Output the [X, Y] coordinate of the center of the cell containing the given text.  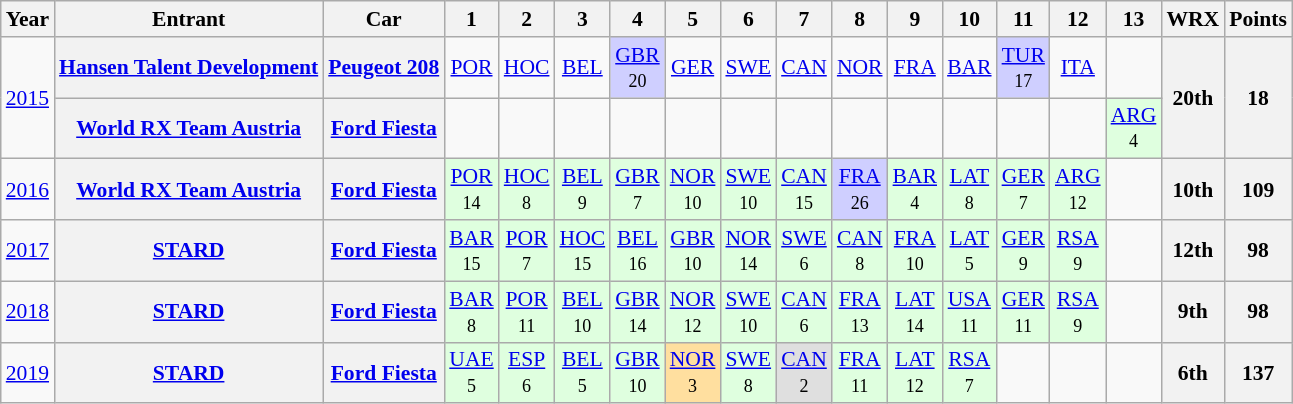
NOR14 [748, 250]
FRA13 [860, 312]
ESP6 [527, 372]
10 [970, 19]
BEL5 [582, 372]
6 [748, 19]
BAR4 [916, 190]
NOR3 [693, 372]
BEL [582, 68]
HOC [527, 68]
NOR [860, 68]
POR11 [527, 312]
FRA11 [860, 372]
Hansen Talent Development [188, 68]
CAN2 [804, 372]
2017 [28, 250]
2018 [28, 312]
5 [693, 19]
Peugeot 208 [384, 68]
SWE8 [748, 372]
HOC8 [527, 190]
BAR8 [472, 312]
7 [804, 19]
GBR20 [638, 68]
4 [638, 19]
FRA [916, 68]
GER [693, 68]
ITA [1078, 68]
CAN6 [804, 312]
BAR [970, 68]
FRA26 [860, 190]
2015 [28, 98]
LAT5 [970, 250]
18 [1258, 98]
RSA7 [970, 372]
TUR17 [1024, 68]
2 [527, 19]
BAR15 [472, 250]
BEL10 [582, 312]
FRA10 [916, 250]
ARG12 [1078, 190]
BEL9 [582, 190]
12 [1078, 19]
WRX [1192, 19]
2016 [28, 190]
8 [860, 19]
2019 [28, 372]
GER11 [1024, 312]
GBR14 [638, 312]
3 [582, 19]
Points [1258, 19]
USA11 [970, 312]
HOC15 [582, 250]
LAT12 [916, 372]
LAT8 [970, 190]
9 [916, 19]
CAN15 [804, 190]
Car [384, 19]
SWE [748, 68]
137 [1258, 372]
10th [1192, 190]
GER7 [1024, 190]
20th [1192, 98]
12th [1192, 250]
11 [1024, 19]
POR14 [472, 190]
SWE6 [804, 250]
9th [1192, 312]
LAT14 [916, 312]
POR [472, 68]
CAN [804, 68]
109 [1258, 190]
NOR10 [693, 190]
Year [28, 19]
Entrant [188, 19]
BEL16 [638, 250]
6th [1192, 372]
POR7 [527, 250]
CAN8 [860, 250]
UAE5 [472, 372]
13 [1134, 19]
1 [472, 19]
GER9 [1024, 250]
GBR7 [638, 190]
ARG4 [1134, 128]
NOR12 [693, 312]
